From the cell containing the given text, extract its center point as [x, y] coordinate. 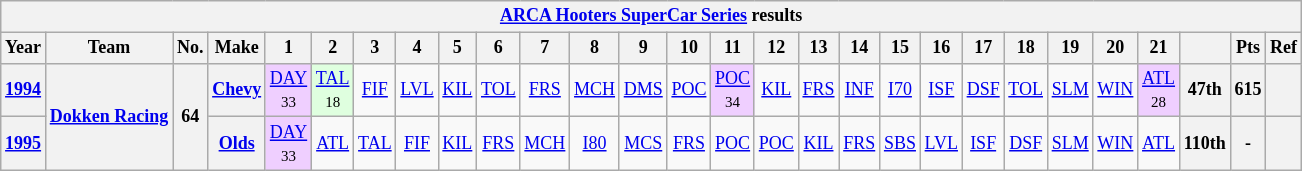
10 [689, 48]
9 [643, 48]
18 [1026, 48]
11 [733, 48]
6 [498, 48]
- [1248, 144]
13 [818, 48]
Pts [1248, 48]
16 [941, 48]
21 [1159, 48]
1 [288, 48]
I70 [900, 90]
TAL18 [333, 90]
1994 [24, 90]
TAL [375, 144]
No. [190, 48]
Chevy [237, 90]
POC34 [733, 90]
5 [458, 48]
INF [860, 90]
MCS [643, 144]
15 [900, 48]
7 [545, 48]
64 [190, 116]
Make [237, 48]
20 [1116, 48]
I80 [595, 144]
Olds [237, 144]
1995 [24, 144]
Team [108, 48]
110th [1204, 144]
Dokken Racing [108, 116]
615 [1248, 90]
ARCA Hooters SuperCar Series results [652, 16]
SBS [900, 144]
47th [1204, 90]
4 [417, 48]
DMS [643, 90]
3 [375, 48]
14 [860, 48]
Year [24, 48]
Ref [1284, 48]
19 [1070, 48]
17 [983, 48]
ATL28 [1159, 90]
8 [595, 48]
2 [333, 48]
12 [776, 48]
